Search for the cell housing the specified text and yield its (X, Y) center coordinate. 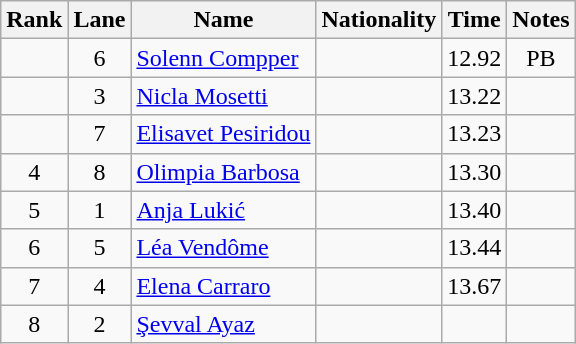
Lane (100, 20)
13.67 (474, 286)
2 (100, 324)
3 (100, 96)
12.92 (474, 58)
Anja Lukić (224, 210)
Léa Vendôme (224, 248)
13.30 (474, 172)
Olimpia Barbosa (224, 172)
Solenn Compper (224, 58)
Nationality (379, 20)
Elisavet Pesiridou (224, 134)
Rank (34, 20)
Time (474, 20)
13.40 (474, 210)
PB (541, 58)
13.23 (474, 134)
13.44 (474, 248)
Name (224, 20)
Elena Carraro (224, 286)
13.22 (474, 96)
Şevval Ayaz (224, 324)
Notes (541, 20)
1 (100, 210)
Nicla Mosetti (224, 96)
